From the cell containing the given text, extract its center point as [X, Y] coordinate. 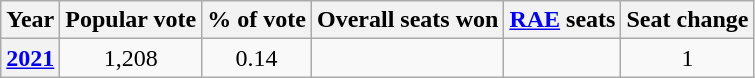
1 [688, 58]
2021 [30, 58]
1,208 [131, 58]
Seat change [688, 20]
% of vote [257, 20]
Overall seats won [407, 20]
Popular vote [131, 20]
0.14 [257, 58]
RAE seats [562, 20]
Year [30, 20]
